Determine the (X, Y) coordinate at the center of the cell enclosing the given text.  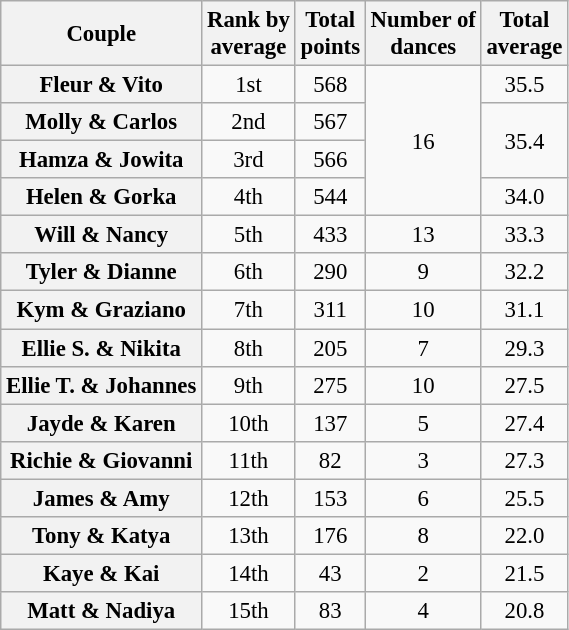
5 (423, 423)
3rd (249, 160)
12th (249, 498)
20.8 (524, 611)
Hamza & Jowita (102, 160)
15th (249, 611)
4th (249, 197)
1st (249, 85)
27.3 (524, 460)
34.0 (524, 197)
Will & Nancy (102, 235)
205 (330, 348)
290 (330, 273)
544 (330, 197)
311 (330, 310)
22.0 (524, 536)
32.2 (524, 273)
9th (249, 385)
176 (330, 536)
Matt & Nadiya (102, 611)
Jayde & Karen (102, 423)
83 (330, 611)
Rank byaverage (249, 34)
16 (423, 141)
27.5 (524, 385)
2nd (249, 122)
566 (330, 160)
433 (330, 235)
James & Amy (102, 498)
35.5 (524, 85)
275 (330, 385)
Ellie T. & Johannes (102, 385)
Richie & Giovanni (102, 460)
8th (249, 348)
4 (423, 611)
Totalaverage (524, 34)
21.5 (524, 573)
31.1 (524, 310)
11th (249, 460)
6th (249, 273)
29.3 (524, 348)
13 (423, 235)
35.4 (524, 140)
Couple (102, 34)
Kym & Graziano (102, 310)
Helen & Gorka (102, 197)
Fleur & Vito (102, 85)
25.5 (524, 498)
Kaye & Kai (102, 573)
Tyler & Dianne (102, 273)
Number ofdances (423, 34)
10th (249, 423)
Tony & Katya (102, 536)
2 (423, 573)
7th (249, 310)
9 (423, 273)
5th (249, 235)
568 (330, 85)
13th (249, 536)
Molly & Carlos (102, 122)
43 (330, 573)
3 (423, 460)
14th (249, 573)
Totalpoints (330, 34)
153 (330, 498)
82 (330, 460)
8 (423, 536)
567 (330, 122)
33.3 (524, 235)
Ellie S. & Nikita (102, 348)
6 (423, 498)
27.4 (524, 423)
137 (330, 423)
7 (423, 348)
